For the text-containing cell, return its midpoint in (x, y) coordinate format. 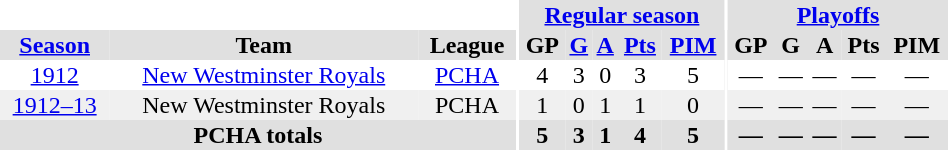
Regular season (622, 15)
Playoffs (838, 15)
Season (54, 45)
1912 (54, 75)
Team (264, 45)
PCHA totals (258, 135)
1912–13 (54, 105)
League (467, 45)
